Find where the given text appears and provide that cell's center as [X, Y] coordinate. 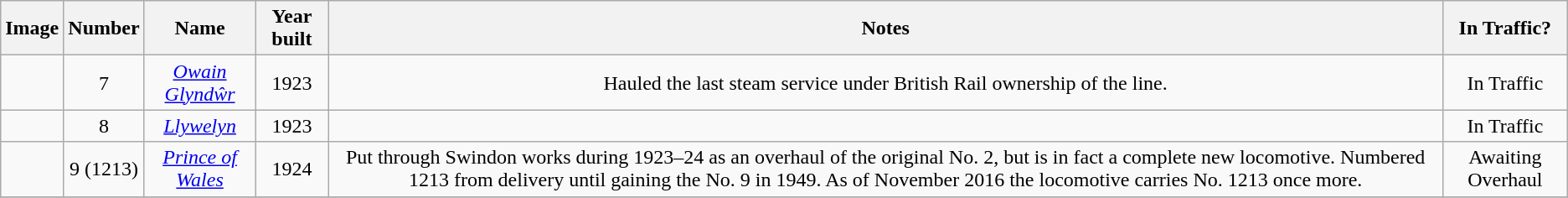
Number [104, 29]
Awaiting Overhaul [1504, 169]
9 (1213) [104, 169]
Hauled the last steam service under British Rail ownership of the line. [886, 82]
7 [104, 82]
Llywelyn [199, 126]
Image [32, 29]
Year built [291, 29]
In Traffic? [1504, 29]
Name [199, 29]
1924 [291, 169]
8 [104, 126]
Owain Glyndŵr [199, 82]
Prince of Wales [199, 169]
Notes [886, 29]
